Find where the given text appears and provide that cell's center as (X, Y) coordinate. 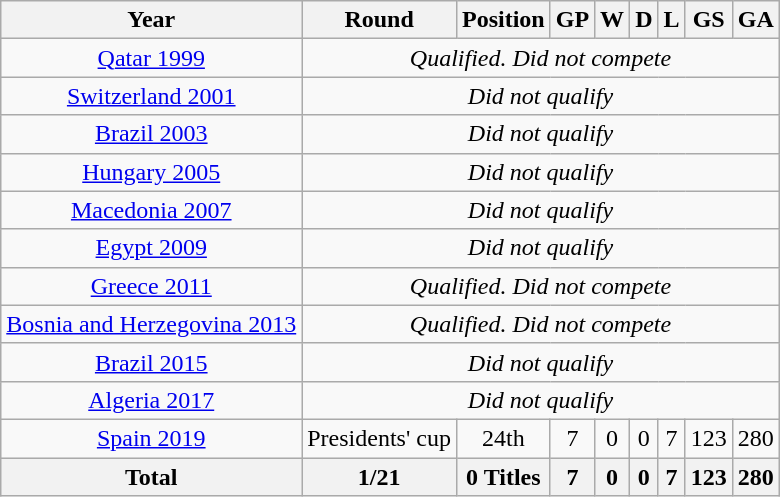
Position (503, 20)
L (672, 20)
1/21 (380, 477)
Algeria 2017 (152, 400)
Total (152, 477)
Qatar 1999 (152, 58)
Brazil 2003 (152, 134)
Egypt 2009 (152, 248)
Spain 2019 (152, 438)
GS (708, 20)
W (612, 20)
24th (503, 438)
Year (152, 20)
Presidents' cup (380, 438)
Macedonia 2007 (152, 210)
Hungary 2005 (152, 172)
Bosnia and Herzegovina 2013 (152, 324)
Switzerland 2001 (152, 96)
Greece 2011 (152, 286)
GA (756, 20)
GP (572, 20)
Round (380, 20)
Brazil 2015 (152, 362)
0 Titles (503, 477)
D (644, 20)
